Pinpoint the cell where the given text exists, returning its (x, y) midpoint coordinate. 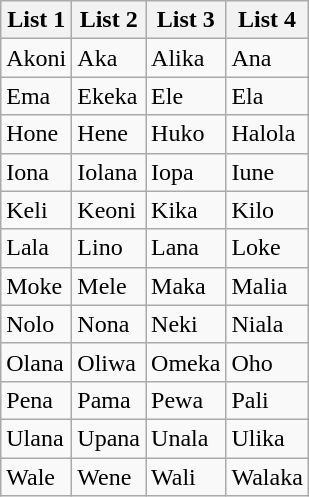
Wale (36, 477)
Niala (267, 324)
Oho (267, 362)
Lala (36, 248)
List 2 (109, 20)
Moke (36, 286)
Maka (186, 286)
Ulana (36, 438)
Ulika (267, 438)
Loke (267, 248)
Iona (36, 172)
Upana (109, 438)
Ekeka (109, 96)
Unala (186, 438)
Olana (36, 362)
Omeka (186, 362)
Kika (186, 210)
Lino (109, 248)
Akoni (36, 58)
Huko (186, 134)
Neki (186, 324)
Pewa (186, 400)
List 4 (267, 20)
Ele (186, 96)
Ema (36, 96)
Kilo (267, 210)
Alika (186, 58)
Malia (267, 286)
Mele (109, 286)
Hene (109, 134)
Walaka (267, 477)
Aka (109, 58)
Iune (267, 172)
Nona (109, 324)
Pama (109, 400)
Hone (36, 134)
Pena (36, 400)
Ela (267, 96)
Keoni (109, 210)
Oliwa (109, 362)
Iopa (186, 172)
Wene (109, 477)
List 1 (36, 20)
Keli (36, 210)
Wali (186, 477)
Pali (267, 400)
Lana (186, 248)
List 3 (186, 20)
Halola (267, 134)
Iolana (109, 172)
Nolo (36, 324)
Ana (267, 58)
